Find where the given text appears and provide that cell's center as (x, y) coordinate. 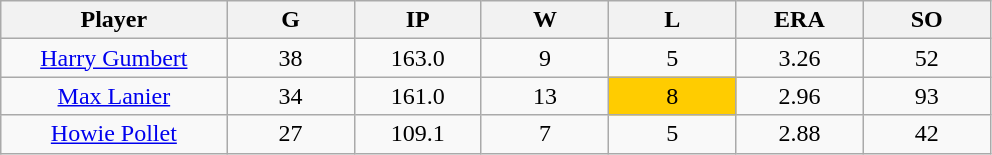
Howie Pollet (114, 134)
W (544, 20)
G (290, 20)
163.0 (418, 58)
3.26 (800, 58)
2.88 (800, 134)
93 (926, 96)
7 (544, 134)
Max Lanier (114, 96)
52 (926, 58)
Player (114, 20)
161.0 (418, 96)
27 (290, 134)
9 (544, 58)
ERA (800, 20)
38 (290, 58)
42 (926, 134)
34 (290, 96)
2.96 (800, 96)
13 (544, 96)
Harry Gumbert (114, 58)
SO (926, 20)
L (672, 20)
109.1 (418, 134)
8 (672, 96)
IP (418, 20)
